Search for the cell housing the specified text and yield its (X, Y) center coordinate. 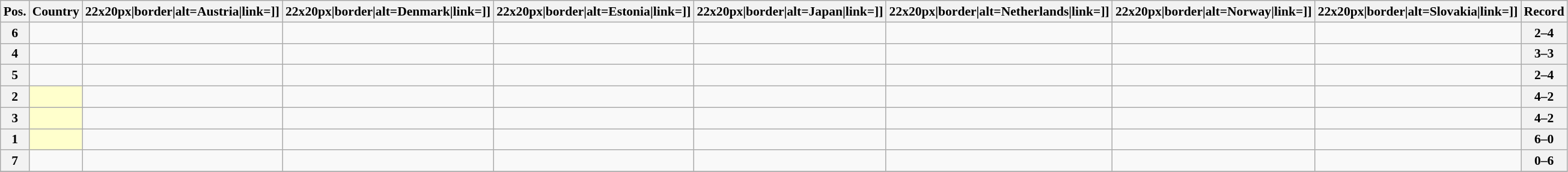
22x20px|border|alt=Estonia|link=]] (594, 11)
6–0 (1543, 140)
6 (15, 33)
7 (15, 161)
1 (15, 140)
2 (15, 97)
22x20px|border|alt=Austria|link=]] (183, 11)
3–3 (1543, 54)
22x20px|border|alt=Netherlands|link=]] (999, 11)
22x20px|border|alt=Slovakia|link=]] (1418, 11)
Pos. (15, 11)
22x20px|border|alt=Denmark|link=]] (388, 11)
Country (56, 11)
3 (15, 118)
0–6 (1543, 161)
22x20px|border|alt=Norway|link=]] (1214, 11)
22x20px|border|alt=Japan|link=]] (790, 11)
5 (15, 76)
4 (15, 54)
Record (1543, 11)
